Find where the given text appears and provide that cell's center as (x, y) coordinate. 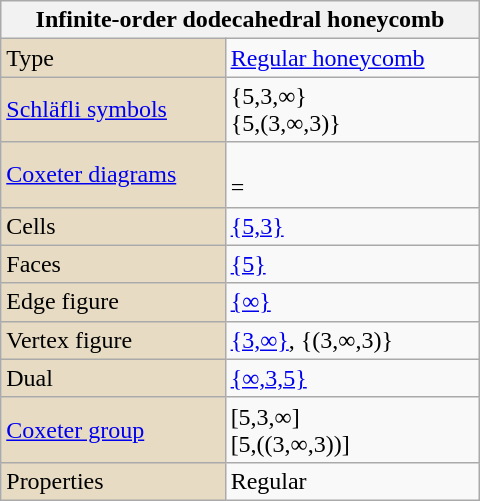
Vertex figure (113, 340)
[5,3,∞][5,((3,∞,3))] (352, 430)
Regular (352, 481)
Edge figure (113, 302)
Dual (113, 378)
Properties (113, 481)
Coxeter diagrams (113, 174)
Infinite-order dodecahedral honeycomb (240, 20)
{5,3} (352, 226)
Coxeter group (113, 430)
Faces (113, 264)
{3,∞}, {(3,∞,3)} (352, 340)
= (352, 174)
{5,3,∞}{5,(3,∞,3)} (352, 110)
Type (113, 58)
{∞,3,5} (352, 378)
Schläfli symbols (113, 110)
{∞} (352, 302)
{5} (352, 264)
Cells (113, 226)
Regular honeycomb (352, 58)
